Search for the cell housing the specified text and yield its (X, Y) center coordinate. 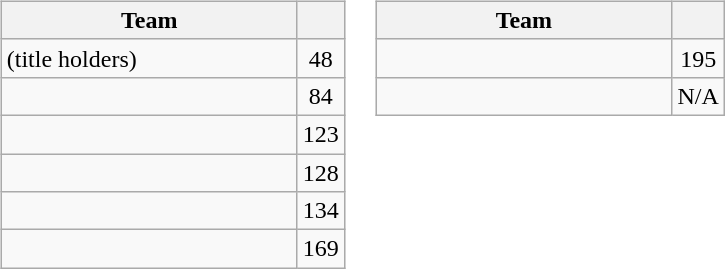
195 (698, 58)
84 (320, 96)
123 (320, 134)
169 (320, 249)
(title holders) (149, 58)
134 (320, 211)
N/A (698, 96)
128 (320, 173)
48 (320, 58)
